Determine the [x, y] coordinate at the center of the cell enclosing the given text.  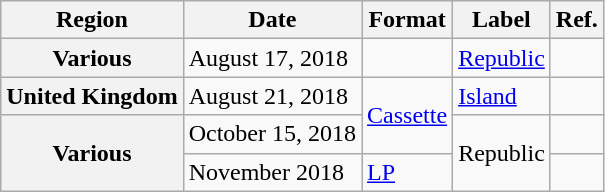
United Kingdom [92, 96]
Date [272, 20]
Cassette [408, 115]
Format [408, 20]
Ref. [576, 20]
August 17, 2018 [272, 58]
August 21, 2018 [272, 96]
Label [502, 20]
Region [92, 20]
Island [502, 96]
November 2018 [272, 172]
LP [408, 172]
October 15, 2018 [272, 134]
